For the text-containing cell, return its midpoint in (x, y) coordinate format. 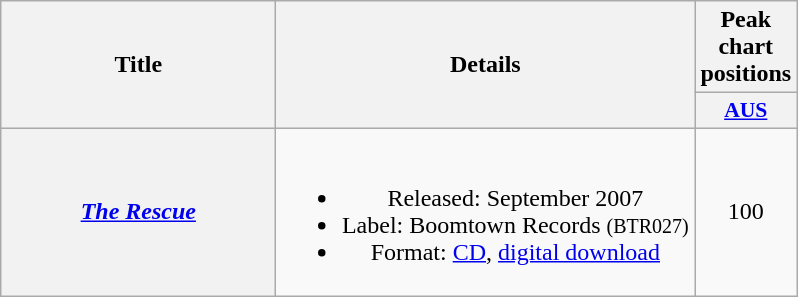
Title (138, 65)
Released: September 2007Label: Boomtown Records (BTR027)Format: CD, digital download (486, 212)
The Rescue (138, 212)
Details (486, 65)
Peak chart positions (746, 47)
100 (746, 212)
AUS (746, 111)
